Output the [X, Y] coordinate of the center of the cell containing the given text.  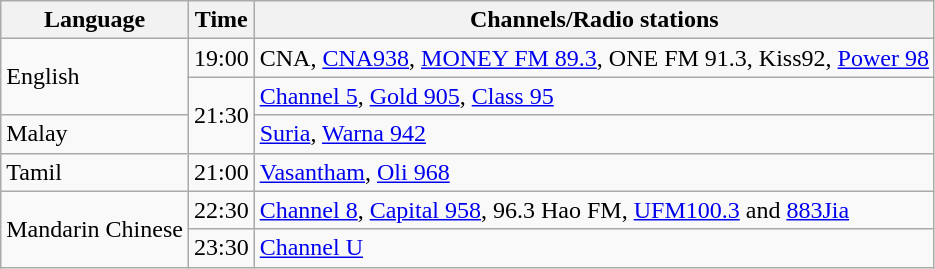
Mandarin Chinese [95, 229]
Time [221, 20]
23:30 [221, 248]
CNA, CNA938, MONEY FM 89.3, ONE FM 91.3, Kiss92, Power 98 [594, 58]
21:00 [221, 172]
22:30 [221, 210]
Suria, Warna 942 [594, 134]
Tamil [95, 172]
21:30 [221, 115]
Channel 8, Capital 958, 96.3 Hao FM, UFM100.3 and 883Jia [594, 210]
Channels/Radio stations [594, 20]
Channel U [594, 248]
Vasantham, Oli 968 [594, 172]
Channel 5, Gold 905, Class 95 [594, 96]
Language [95, 20]
19:00 [221, 58]
Malay [95, 134]
English [95, 77]
